Pinpoint the cell where the given text exists, returning its (x, y) midpoint coordinate. 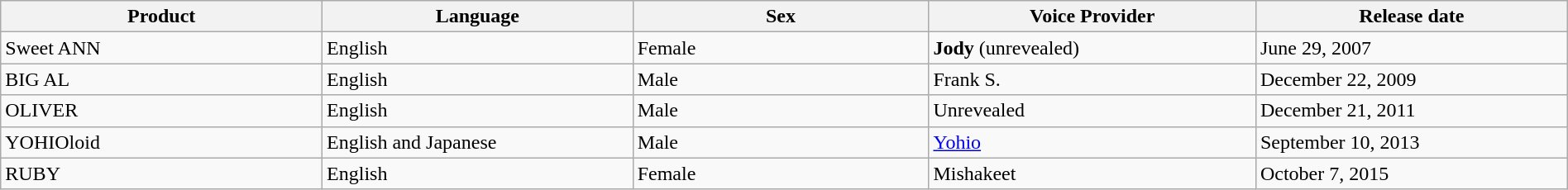
YOHIOloid (162, 142)
Jody (unrevealed) (1092, 48)
Frank S. (1092, 79)
Yohio (1092, 142)
Product (162, 17)
RUBY (162, 173)
Sweet ANN (162, 48)
BIG AL (162, 79)
Unrevealed (1092, 111)
December 22, 2009 (1411, 79)
Voice Provider (1092, 17)
Sex (781, 17)
Mishakeet (1092, 173)
June 29, 2007 (1411, 48)
Language (478, 17)
English and Japanese (478, 142)
September 10, 2013 (1411, 142)
Release date (1411, 17)
December 21, 2011 (1411, 111)
October 7, 2015 (1411, 173)
OLIVER (162, 111)
